Return [x, y] of the center of cell containing provided text 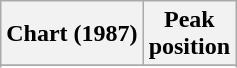
Chart (1987) [72, 34]
Peakposition [189, 34]
